For the text-containing cell, return its midpoint in [x, y] coordinate format. 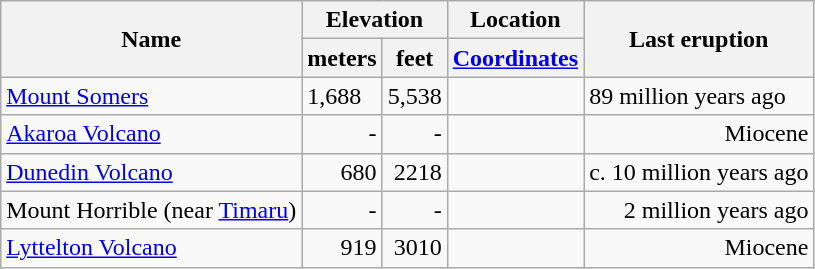
Name [152, 39]
Coordinates [515, 58]
Akaroa Volcano [152, 134]
Lyttelton Volcano [152, 248]
3010 [414, 248]
feet [414, 58]
Location [515, 20]
5,538 [414, 96]
2 million years ago [699, 210]
Mount Horrible (near Timaru) [152, 210]
Elevation [374, 20]
1,688 [342, 96]
meters [342, 58]
919 [342, 248]
89 million years ago [699, 96]
c. 10 million years ago [699, 172]
Mount Somers [152, 96]
Dunedin Volcano [152, 172]
680 [342, 172]
Last eruption [699, 39]
2218 [414, 172]
